Detect which cell encompasses the target text, then output its [x, y] center coordinate. 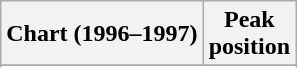
Peakposition [249, 34]
Chart (1996–1997) [102, 34]
